Output the [X, Y] coordinate of the center of the cell containing the given text.  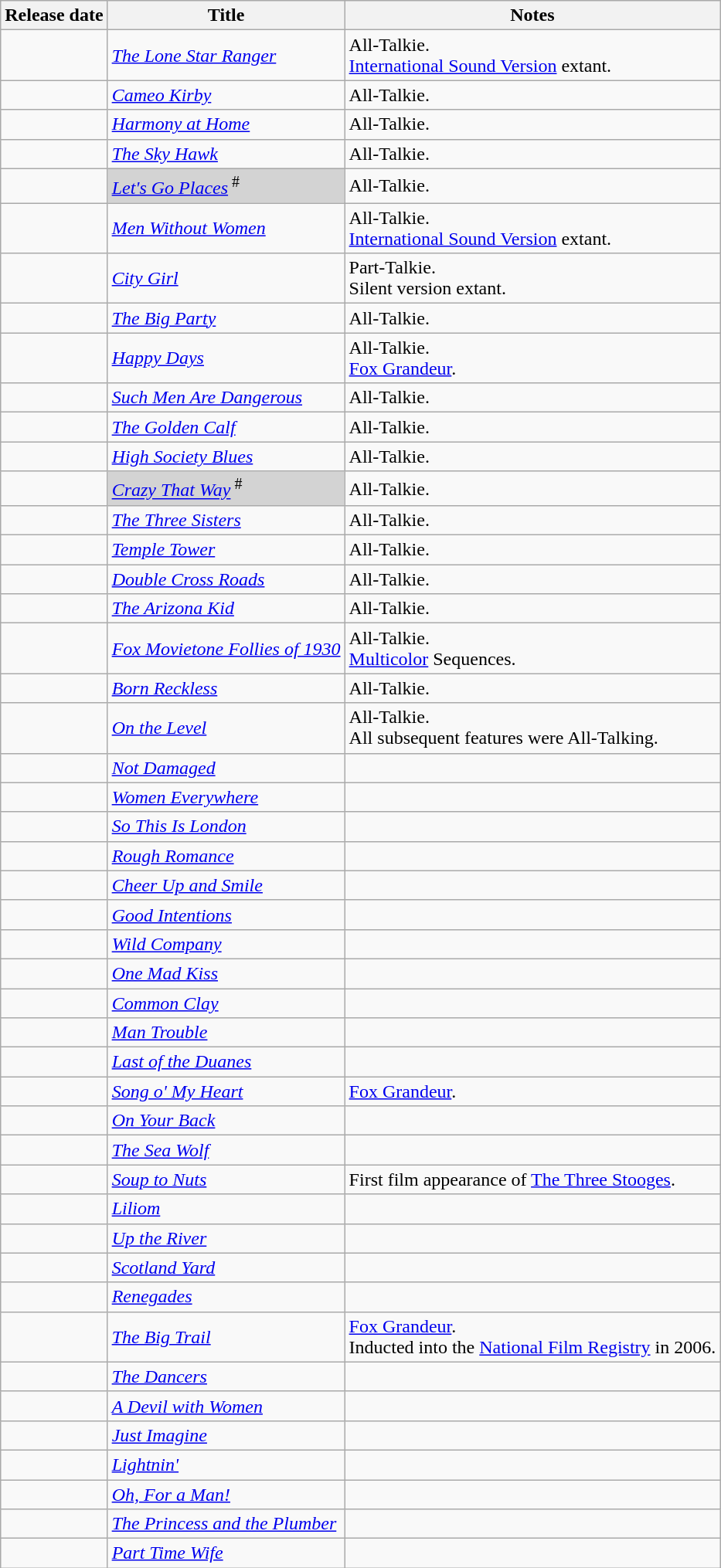
A Devil with Women [226, 1406]
Last of the Duanes [226, 1062]
Men Without Women [226, 229]
Part Time Wife [226, 1553]
Soup to Nuts [226, 1179]
Just Imagine [226, 1435]
Wild Company [226, 944]
The Lone Star Ranger [226, 56]
Cameo Kirby [226, 95]
Part-Talkie. Silent version extant. [532, 278]
Women Everywhere [226, 797]
First film appearance of The Three Stooges. [532, 1179]
All-Talkie. Multicolor Sequences. [532, 649]
The Dancers [226, 1376]
Born Reckless [226, 688]
Lightnin' [226, 1464]
Double Cross Roads [226, 579]
Let's Go Places # [226, 185]
Fox Movietone Follies of 1930 [226, 649]
Title [226, 15]
All-Talkie. All subsequent features were All-Talking. [532, 728]
Cheer Up and Smile [226, 885]
Up the River [226, 1238]
The Sea Wolf [226, 1150]
Not Damaged [226, 768]
On the Level [226, 728]
The Arizona Kid [226, 609]
All-Talkie.Fox Grandeur. [532, 358]
Fox Grandeur. Inducted into the National Film Registry in 2006. [532, 1336]
The Sky Hawk [226, 154]
Happy Days [226, 358]
The Big Party [226, 318]
Release date [54, 15]
The Three Sisters [226, 521]
On Your Back [226, 1121]
Harmony at Home [226, 124]
High Society Blues [226, 456]
Temple Tower [226, 550]
Rough Romance [226, 856]
Liliom [226, 1209]
Scotland Yard [226, 1268]
City Girl [226, 278]
Fox Grandeur. [532, 1091]
The Golden Calf [226, 427]
The Big Trail [226, 1336]
One Mad Kiss [226, 973]
So This Is London [226, 826]
Such Men Are Dangerous [226, 398]
Renegades [226, 1297]
The Princess and the Plumber [226, 1524]
Common Clay [226, 1003]
Song o' My Heart [226, 1091]
Crazy That Way # [226, 488]
Man Trouble [226, 1033]
Notes [532, 15]
Oh, For a Man! [226, 1495]
Good Intentions [226, 915]
